For the text-containing cell, return its midpoint in (x, y) coordinate format. 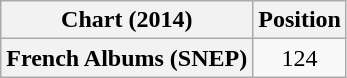
Chart (2014) (127, 20)
French Albums (SNEP) (127, 58)
124 (300, 58)
Position (300, 20)
